Locate the cell with the specified text and output its (X, Y) center coordinate. 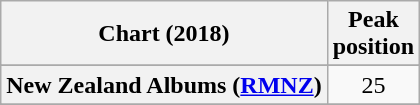
25 (373, 85)
Peak position (373, 34)
Chart (2018) (164, 34)
New Zealand Albums (RMNZ) (164, 85)
